Provide the (X, Y) coordinate of the cell's center where the given text is located.  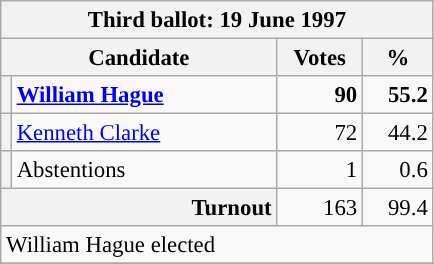
0.6 (398, 170)
Votes (320, 58)
% (398, 58)
Turnout (139, 208)
1 (320, 170)
Abstentions (144, 170)
99.4 (398, 208)
44.2 (398, 133)
William Hague elected (217, 245)
Candidate (139, 58)
Third ballot: 19 June 1997 (217, 20)
163 (320, 208)
90 (320, 95)
72 (320, 133)
55.2 (398, 95)
Kenneth Clarke (144, 133)
William Hague (144, 95)
